Extract the (X, Y) coordinate from the center of the cell holding the provided text.  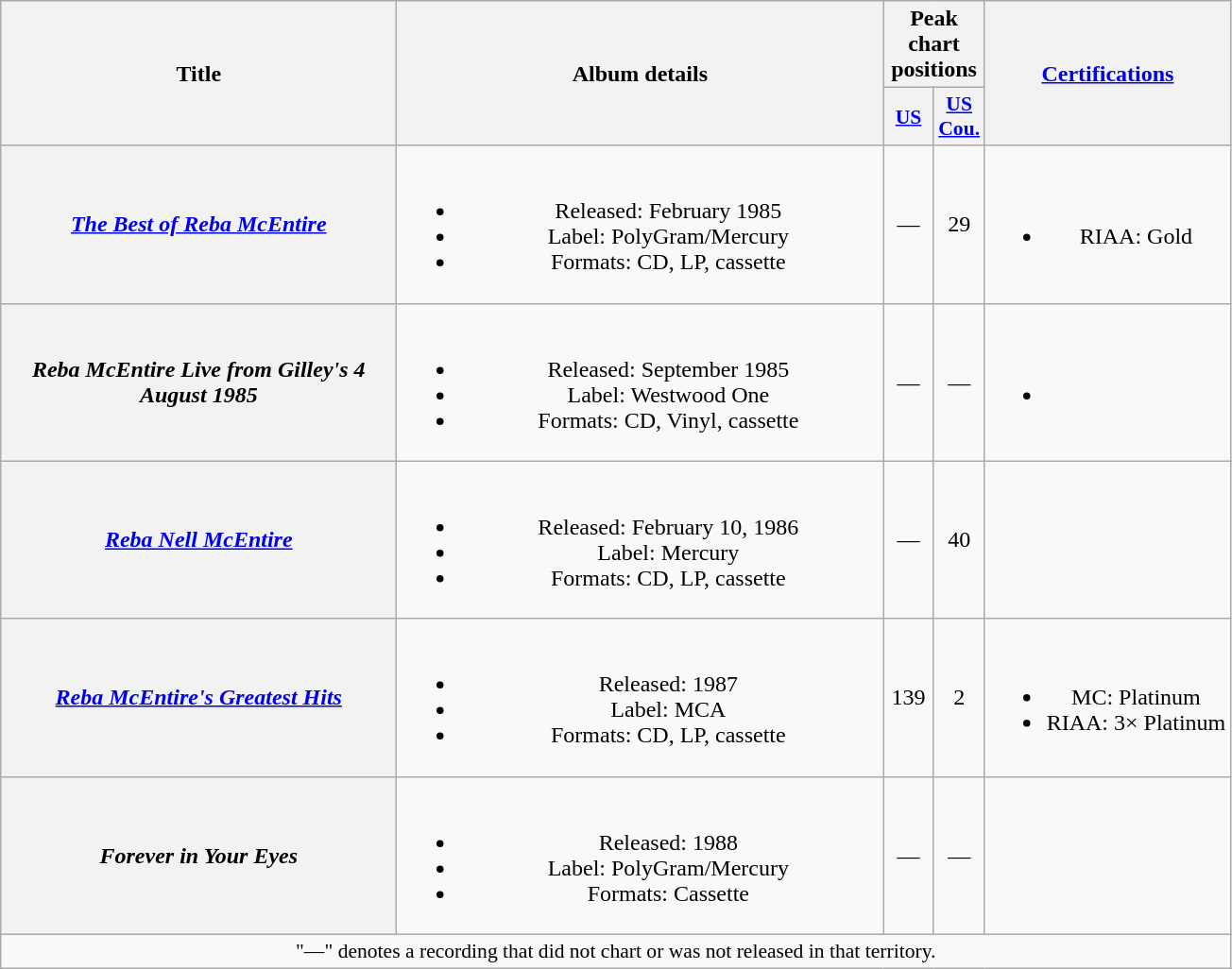
Certifications (1107, 74)
Released: February 1985Label: PolyGram/MercuryFormats: CD, LP, cassette (641, 225)
Reba McEntire's Greatest Hits (198, 697)
Title (198, 74)
139 (909, 697)
Reba Nell McEntire (198, 540)
Released: September 1985Label: Westwood OneFormats: CD, Vinyl, cassette (641, 382)
40 (959, 540)
US (909, 117)
MC: PlatinumRIAA: 3× Platinum (1107, 697)
Forever in Your Eyes (198, 856)
Album details (641, 74)
Reba McEntire Live from Gilley's 4 August 1985 (198, 382)
Peak chartpositions (933, 44)
29 (959, 225)
Released: 1988Label: PolyGram/MercuryFormats: Cassette (641, 856)
2 (959, 697)
The Best of Reba McEntire (198, 225)
"—" denotes a recording that did not chart or was not released in that territory. (616, 951)
Released: February 10, 1986Label: MercuryFormats: CD, LP, cassette (641, 540)
RIAA: Gold (1107, 225)
Released: 1987Label: MCAFormats: CD, LP, cassette (641, 697)
USCou. (959, 117)
